Scan for the cell matching the given text and deliver its [X, Y] coordinate at center. 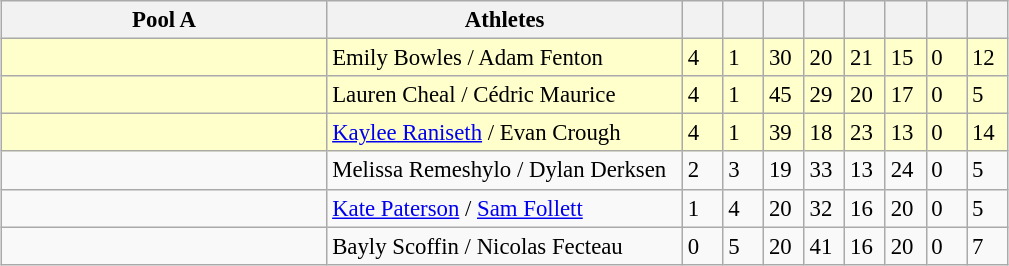
2 [702, 170]
24 [906, 170]
15 [906, 58]
29 [824, 95]
Athletes [505, 20]
21 [866, 58]
12 [988, 58]
45 [784, 95]
Kate Paterson / Sam Follett [505, 208]
17 [906, 95]
7 [988, 246]
39 [784, 133]
Emily Bowles / Adam Fenton [505, 58]
Bayly Scoffin / Nicolas Fecteau [505, 246]
23 [866, 133]
19 [784, 170]
18 [824, 133]
33 [824, 170]
Kaylee Raniseth / Evan Crough [505, 133]
41 [824, 246]
32 [824, 208]
3 [744, 170]
Pool A [164, 20]
30 [784, 58]
Melissa Remeshylo / Dylan Derksen [505, 170]
14 [988, 133]
Lauren Cheal / Cédric Maurice [505, 95]
